Identify which cell holds the provided text, then report its [X, Y] central coordinate. 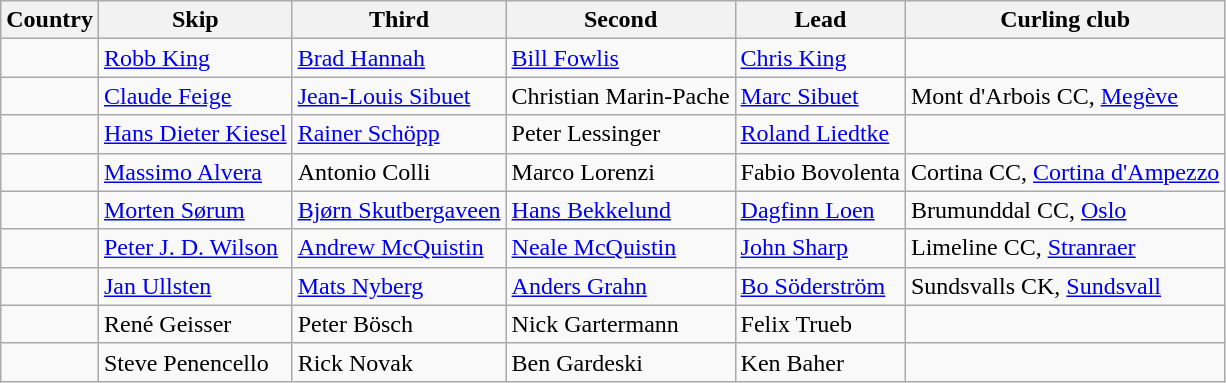
Brumunddal CC, Oslo [1064, 210]
Chris King [820, 58]
Dagfinn Loen [820, 210]
Bo Söderström [820, 286]
Ben Gardeski [620, 362]
Antonio Colli [399, 172]
Hans Dieter Kiesel [195, 134]
René Geisser [195, 324]
Peter J. D. Wilson [195, 248]
Peter Lessinger [620, 134]
John Sharp [820, 248]
Neale McQuistin [620, 248]
Fabio Bovolenta [820, 172]
Marco Lorenzi [620, 172]
Lead [820, 20]
Steve Penencello [195, 362]
Marc Sibuet [820, 96]
Claude Feige [195, 96]
Bjørn Skutbergaveen [399, 210]
Ken Baher [820, 362]
Sundsvalls CK, Sundsvall [1064, 286]
Peter Bösch [399, 324]
Felix Trueb [820, 324]
Skip [195, 20]
Curling club [1064, 20]
Mont d'Arbois CC, Megève [1064, 96]
Roland Liedtke [820, 134]
Christian Marin-Pache [620, 96]
Third [399, 20]
Morten Sørum [195, 210]
Limeline CC, Stranraer [1064, 248]
Andrew McQuistin [399, 248]
Robb King [195, 58]
Brad Hannah [399, 58]
Anders Grahn [620, 286]
Hans Bekkelund [620, 210]
Rainer Schöpp [399, 134]
Mats Nyberg [399, 286]
Rick Novak [399, 362]
Second [620, 20]
Cortina CC, Cortina d'Ampezzo [1064, 172]
Bill Fowlis [620, 58]
Nick Gartermann [620, 324]
Jean-Louis Sibuet [399, 96]
Jan Ullsten [195, 286]
Country [50, 20]
Massimo Alvera [195, 172]
